Capture the cell that displays the provided text and extract its (X, Y) central coordinate. 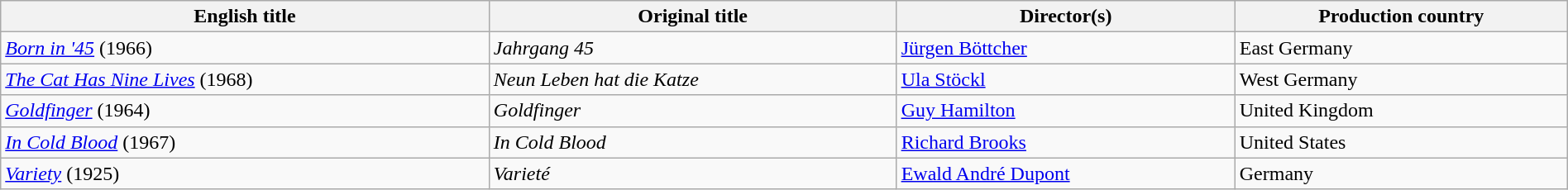
Original title (693, 17)
Varieté (693, 173)
Ula Stöckl (1065, 79)
West Germany (1401, 79)
East Germany (1401, 48)
Jahrgang 45 (693, 48)
English title (245, 17)
Jürgen Böttcher (1065, 48)
Goldfinger (693, 111)
In Cold Blood (693, 142)
Director(s) (1065, 17)
Born in '45 (1966) (245, 48)
The Cat Has Nine Lives (1968) (245, 79)
Variety (1925) (245, 173)
Goldfinger (1964) (245, 111)
In Cold Blood (1967) (245, 142)
Neun Leben hat die Katze (693, 79)
Richard Brooks (1065, 142)
Production country (1401, 17)
United States (1401, 142)
Germany (1401, 173)
Guy Hamilton (1065, 111)
United Kingdom (1401, 111)
Ewald André Dupont (1065, 173)
